Pinpoint the cell where the given text exists, returning its (X, Y) midpoint coordinate. 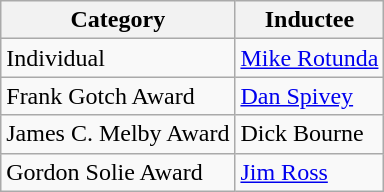
Category (118, 20)
Dan Spivey (310, 96)
Jim Ross (310, 172)
Mike Rotunda (310, 58)
Inductee (310, 20)
Gordon Solie Award (118, 172)
Individual (118, 58)
James C. Melby Award (118, 134)
Dick Bourne (310, 134)
Frank Gotch Award (118, 96)
